For the text-containing cell, return its midpoint in (X, Y) coordinate format. 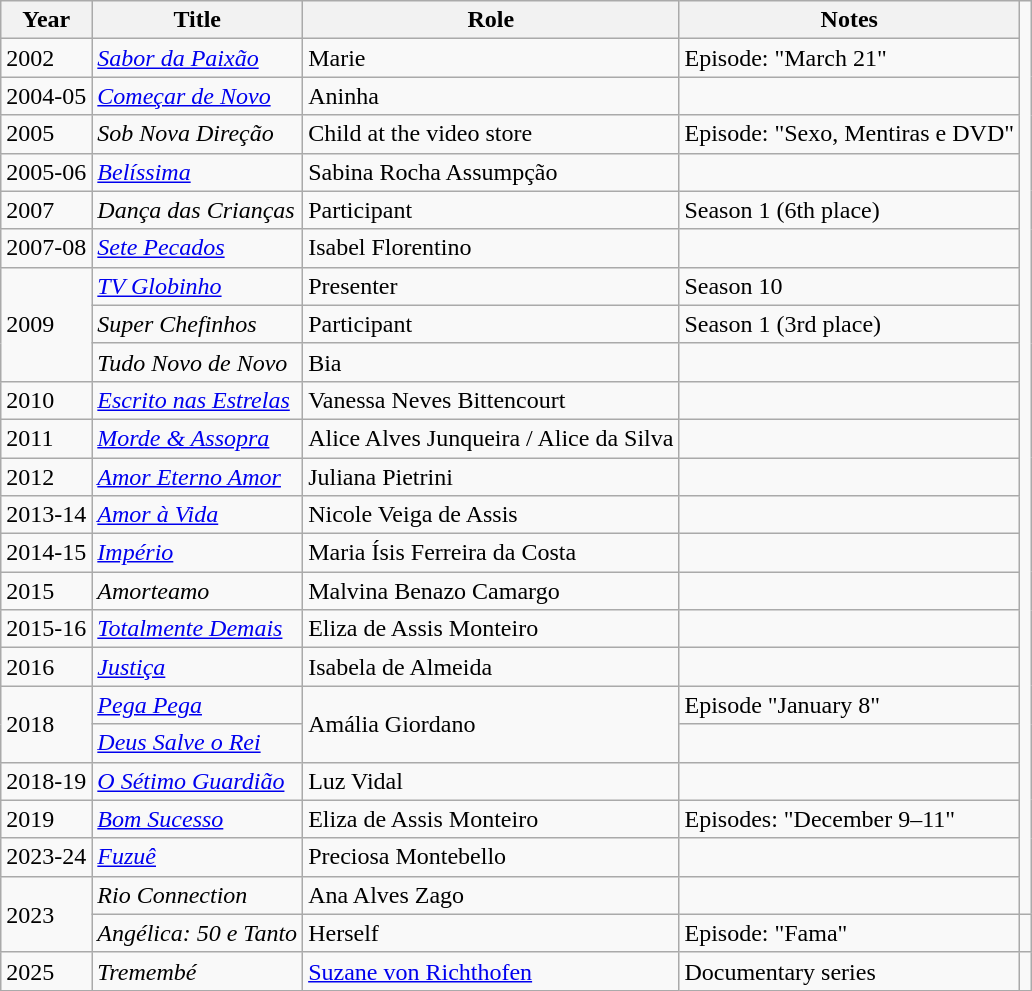
Maria Ísis Ferreira da Costa (491, 553)
Escrito nas Estrelas (198, 400)
Isabel Florentino (491, 248)
2004-05 (46, 96)
Justiça (198, 667)
2015 (46, 591)
Deus Salve o Rei (198, 743)
Tremembé (198, 971)
Sabina Rocha Assumpção (491, 172)
Amor à Vida (198, 515)
Year (46, 20)
Ana Alves Zago (491, 895)
2018 (46, 724)
Fuzuê (198, 857)
Isabela de Almeida (491, 667)
Rio Connection (198, 895)
2013-14 (46, 515)
Pega Pega (198, 705)
Amorteamo (198, 591)
Preciosa Montebello (491, 857)
2023-24 (46, 857)
2012 (46, 477)
Season 1 (3rd place) (850, 324)
2005-06 (46, 172)
Dança das Crianças (198, 210)
Notes (850, 20)
Nicole Veiga de Assis (491, 515)
Child at the video store (491, 134)
Presenter (491, 286)
TV Globinho (198, 286)
2025 (46, 971)
2018-19 (46, 781)
2010 (46, 400)
Episode: "March 21" (850, 58)
Totalmente Demais (198, 629)
Episode: "Sexo, Mentiras e DVD" (850, 134)
2014-15 (46, 553)
Super Chefinhos (198, 324)
Angélica: 50 e Tanto (198, 933)
O Sétimo Guardião (198, 781)
2019 (46, 819)
Vanessa Neves Bittencourt (491, 400)
Império (198, 553)
Belíssima (198, 172)
Sabor da Paixão (198, 58)
Malvina Benazo Camargo (491, 591)
Episodes: "December 9–11" (850, 819)
Bom Sucesso (198, 819)
Documentary series (850, 971)
Suzane von Richthofen (491, 971)
2007 (46, 210)
Amor Eterno Amor (198, 477)
2007-08 (46, 248)
2005 (46, 134)
Amália Giordano (491, 724)
Role (491, 20)
Season 1 (6th place) (850, 210)
Sete Pecados (198, 248)
Herself (491, 933)
Luz Vidal (491, 781)
2009 (46, 324)
Bia (491, 362)
2011 (46, 438)
2023 (46, 914)
Alice Alves Junqueira / Alice da Silva (491, 438)
Juliana Pietrini (491, 477)
Season 10 (850, 286)
Episode "January 8" (850, 705)
Marie (491, 58)
2016 (46, 667)
Episode: "Fama" (850, 933)
Title (198, 20)
Sob Nova Direção (198, 134)
Morde & Assopra (198, 438)
Tudo Novo de Novo (198, 362)
2002 (46, 58)
Aninha (491, 96)
Começar de Novo (198, 96)
2015-16 (46, 629)
